Output the (X, Y) coordinate of the center of the cell containing the given text.  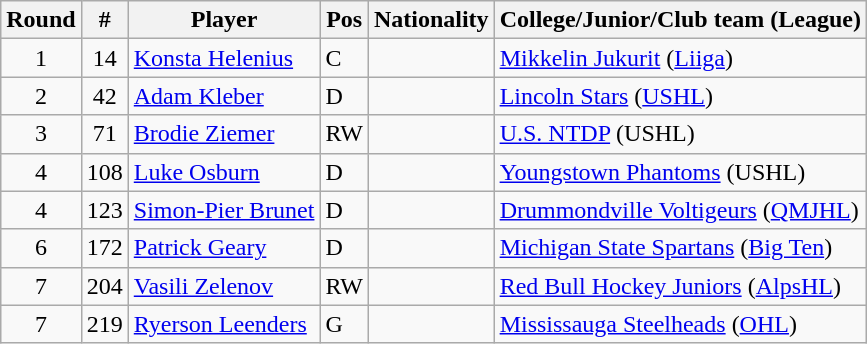
204 (104, 286)
219 (104, 324)
Vasili Zelenov (224, 286)
1 (41, 58)
14 (104, 58)
Round (41, 20)
Drummondville Voltigeurs (QMJHL) (680, 210)
42 (104, 96)
# (104, 20)
Mississauga Steelheads (OHL) (680, 324)
Brodie Ziemer (224, 134)
172 (104, 248)
123 (104, 210)
Player (224, 20)
Red Bull Hockey Juniors (AlpsHL) (680, 286)
6 (41, 248)
Adam Kleber (224, 96)
Luke Osburn (224, 172)
C (344, 58)
Mikkelin Jukurit (Liiga) (680, 58)
Simon-Pier Brunet (224, 210)
3 (41, 134)
Konsta Helenius (224, 58)
Youngstown Phantoms (USHL) (680, 172)
Michigan State Spartans (Big Ten) (680, 248)
Patrick Geary (224, 248)
108 (104, 172)
Pos (344, 20)
U.S. NTDP (USHL) (680, 134)
Ryerson Leenders (224, 324)
G (344, 324)
Lincoln Stars (USHL) (680, 96)
71 (104, 134)
College/Junior/Club team (League) (680, 20)
Nationality (431, 20)
2 (41, 96)
